Determine the (x, y) coordinate at the center of the cell enclosing the given text.  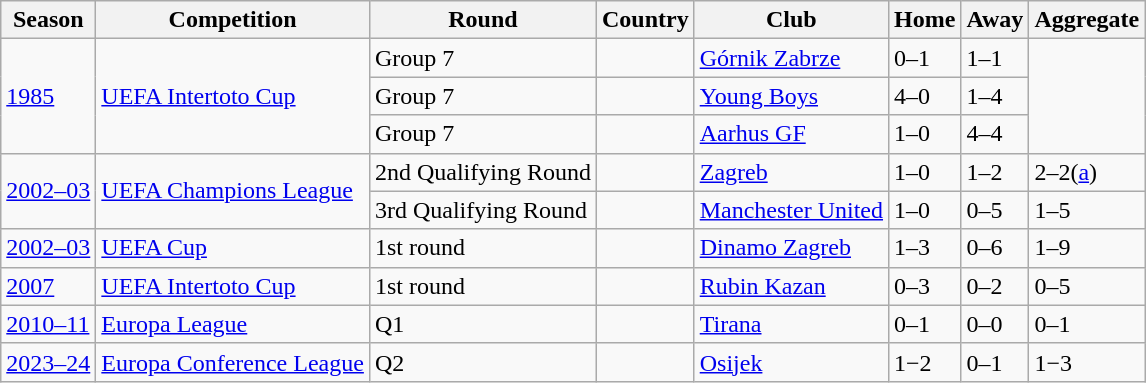
0–0 (995, 324)
0–6 (995, 248)
4–0 (925, 96)
3rd Qualifying Round (482, 210)
1−2 (925, 362)
Aggregate (1087, 20)
Young Boys (791, 96)
Q2 (482, 362)
Zagreb (791, 172)
Season (48, 20)
Country (645, 20)
Tirana (791, 324)
1–1 (995, 58)
0–2 (995, 286)
2nd Qualifying Round (482, 172)
1–4 (995, 96)
UEFA Champions League (233, 191)
1–3 (925, 248)
Europa League (233, 324)
Europa Conference League (233, 362)
1985 (48, 96)
Rubin Kazan (791, 286)
Club (791, 20)
2010–11 (48, 324)
Dinamo Zagreb (791, 248)
Home (925, 20)
Aarhus GF (791, 134)
Q1 (482, 324)
2023–24 (48, 362)
0–3 (925, 286)
Osijek (791, 362)
Manchester United (791, 210)
UEFA Cup (233, 248)
1–5 (1087, 210)
1−3 (1087, 362)
Away (995, 20)
2–2(a) (1087, 172)
1–2 (995, 172)
Round (482, 20)
1–9 (1087, 248)
Competition (233, 20)
2007 (48, 286)
4–4 (995, 134)
Górnik Zabrze (791, 58)
